For the text-containing cell, return its midpoint in [X, Y] coordinate format. 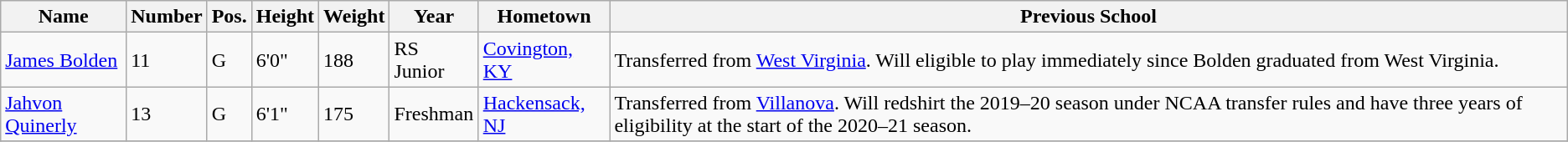
Freshman [434, 114]
Hackensack, NJ [544, 114]
175 [354, 114]
Weight [354, 17]
6'0" [285, 60]
Jahvon Quinerly [64, 114]
13 [167, 114]
Year [434, 17]
Name [64, 17]
RS Junior [434, 60]
Transferred from West Virginia. Will eligible to play immediately since Bolden graduated from West Virginia. [1089, 60]
11 [167, 60]
188 [354, 60]
Pos. [230, 17]
Height [285, 17]
Covington, KY [544, 60]
Number [167, 17]
Previous School [1089, 17]
6'1" [285, 114]
Hometown [544, 17]
James Bolden [64, 60]
